Extract the [x, y] coordinate from the center of the cell holding the provided text.  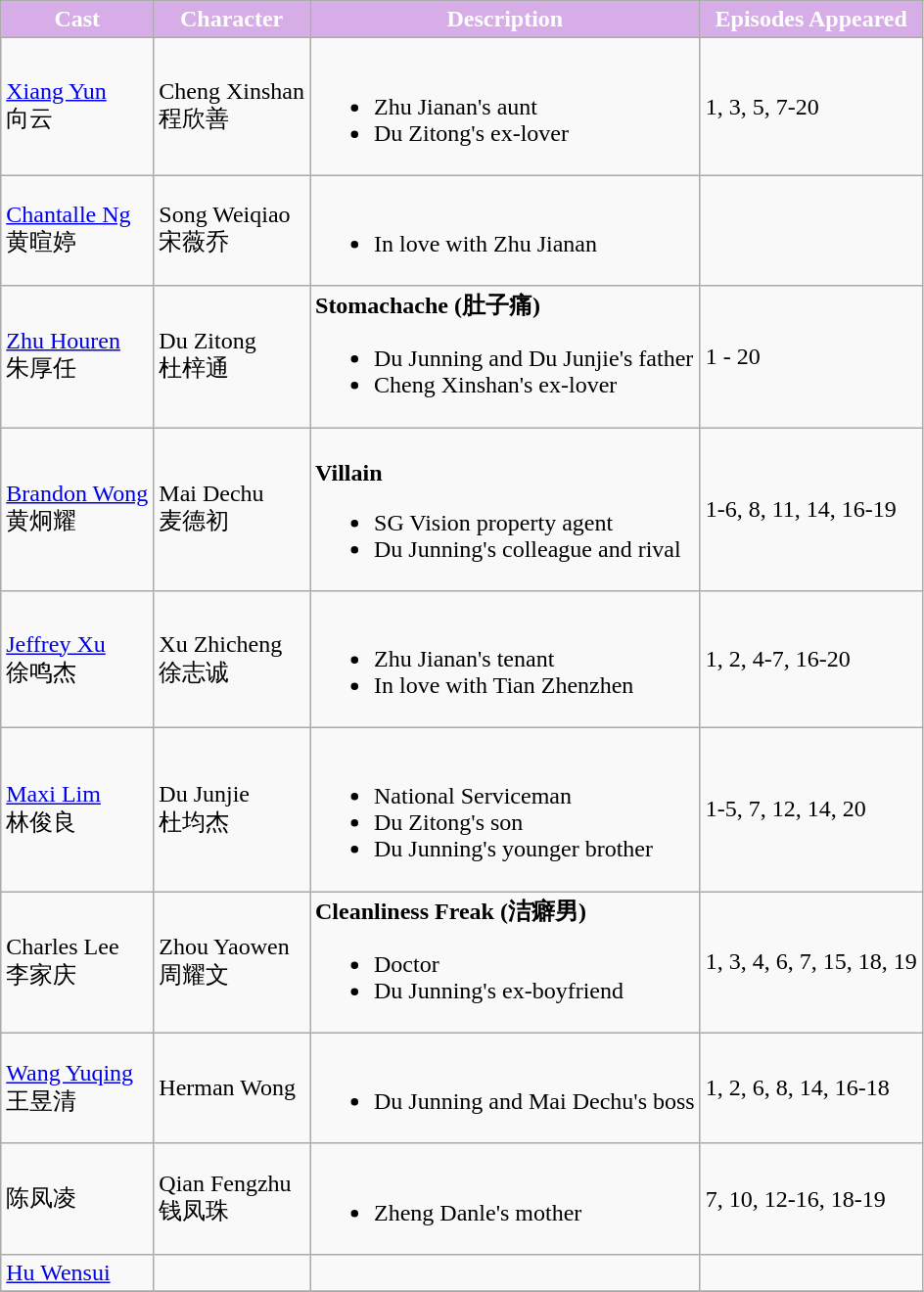
Song Weiqiao 宋薇乔 [232, 231]
Cast [77, 20]
Du Junjie 杜均杰 [232, 810]
Zheng Danle's mother [505, 1198]
Wang Yuqing 王昱清 [77, 1088]
陈凤凌 [77, 1198]
1, 2, 6, 8, 14, 16-18 [810, 1088]
Episodes Appeared [810, 20]
Cheng Xinshan 程欣善 [232, 107]
Herman Wong [232, 1088]
Qian Fengzhu 钱凤珠 [232, 1198]
Zhou Yaowen 周耀文 [232, 963]
Du Zitong 杜梓通 [232, 356]
Xiang Yun 向云 [77, 107]
Du Junning and Mai Dechu's boss [505, 1088]
Charles Lee 李家庆 [77, 963]
Brandon Wong 黄炯耀 [77, 509]
1, 3, 4, 6, 7, 15, 18, 19 [810, 963]
1-6, 8, 11, 14, 16-19 [810, 509]
Maxi Lim 林俊良 [77, 810]
1 - 20 [810, 356]
Zhu Houren 朱厚任 [77, 356]
Xu Zhicheng 徐志诚 [232, 660]
Description [505, 20]
1, 3, 5, 7-20 [810, 107]
Zhu Jianan's tenantIn love with Tian Zhenzhen [505, 660]
Zhu Jianan's auntDu Zitong's ex-lover [505, 107]
Cleanliness Freak (洁癖男)DoctorDu Junning's ex-boyfriend [505, 963]
Stomachache (肚子痛)Du Junning and Du Junjie's fatherCheng Xinshan's ex-lover [505, 356]
Mai Dechu 麦德初 [232, 509]
1, 2, 4-7, 16-20 [810, 660]
In love with Zhu Jianan [505, 231]
VillainSG Vision property agentDu Junning's colleague and rival [505, 509]
7, 10, 12-16, 18-19 [810, 1198]
National ServicemanDu Zitong's sonDu Junning's younger brother [505, 810]
Chantalle Ng 黄暄婷 [77, 231]
1-5, 7, 12, 14, 20 [810, 810]
Jeffrey Xu 徐鸣杰 [77, 660]
Character [232, 20]
Hu Wensui [77, 1272]
